Output the (X, Y) coordinate of the center of the cell containing the given text.  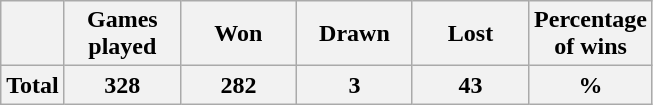
Percentage of wins (591, 34)
Games played (122, 34)
Won (238, 34)
Lost (470, 34)
% (591, 85)
3 (354, 85)
328 (122, 85)
43 (470, 85)
Total (33, 85)
282 (238, 85)
Drawn (354, 34)
